Extract the (x, y) coordinate from the center of the cell holding the provided text.  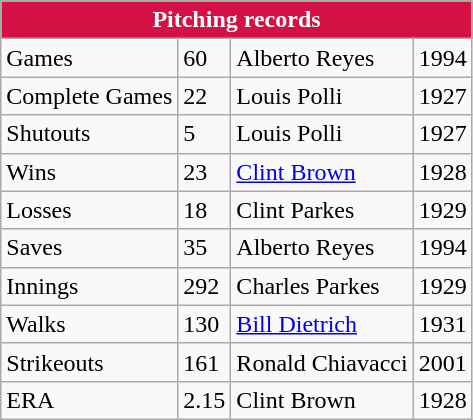
1931 (442, 324)
Clint Parkes (322, 210)
Games (90, 58)
Shutouts (90, 134)
Wins (90, 172)
2.15 (204, 400)
22 (204, 96)
18 (204, 210)
292 (204, 286)
Bill Dietrich (322, 324)
Complete Games (90, 96)
5 (204, 134)
2001 (442, 362)
Innings (90, 286)
161 (204, 362)
Walks (90, 324)
35 (204, 248)
Pitching records (236, 20)
130 (204, 324)
23 (204, 172)
Losses (90, 210)
Strikeouts (90, 362)
ERA (90, 400)
Charles Parkes (322, 286)
60 (204, 58)
Saves (90, 248)
Ronald Chiavacci (322, 362)
